Capture the cell that displays the provided text and extract its [X, Y] central coordinate. 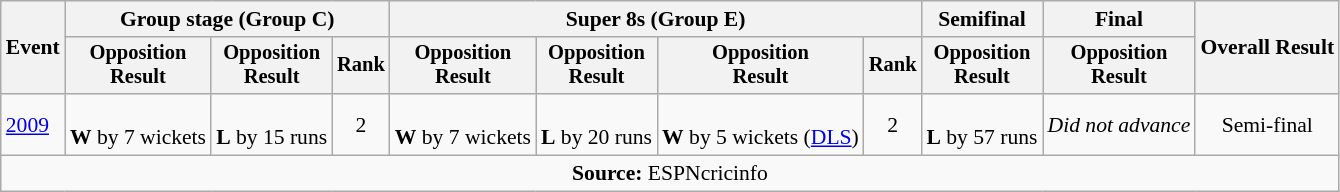
W by 5 wickets (DLS) [760, 124]
Group stage (Group C) [228, 19]
L by 57 runs [982, 124]
Semifinal [982, 19]
L by 20 runs [596, 124]
Semi-final [1267, 124]
Event [33, 48]
Source: ESPNcricinfo [670, 174]
L by 15 runs [272, 124]
Final [1118, 19]
Did not advance [1118, 124]
Overall Result [1267, 48]
Super 8s (Group E) [656, 19]
2009 [33, 124]
